Capture the cell that displays the provided text and extract its [x, y] central coordinate. 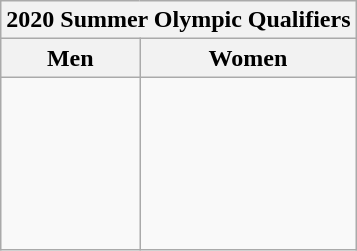
2020 Summer Olympic Qualifiers [178, 20]
Women [248, 58]
Men [70, 58]
